Locate the cell with the specified text and output its [X, Y] center coordinate. 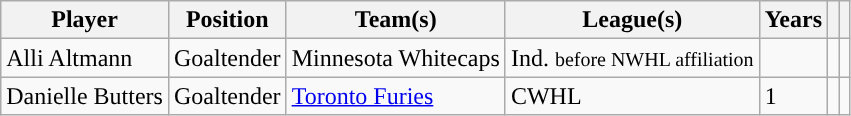
Alli Altmann [85, 58]
Danielle Butters [85, 96]
Team(s) [396, 20]
Years [793, 20]
Toronto Furies [396, 96]
CWHL [632, 96]
1 [793, 96]
Player [85, 20]
Position [227, 20]
Minnesota Whitecaps [396, 58]
Ind. before NWHL affiliation [632, 58]
League(s) [632, 20]
